Return the [X, Y] coordinate for the center point of the cell that contains the specified text.  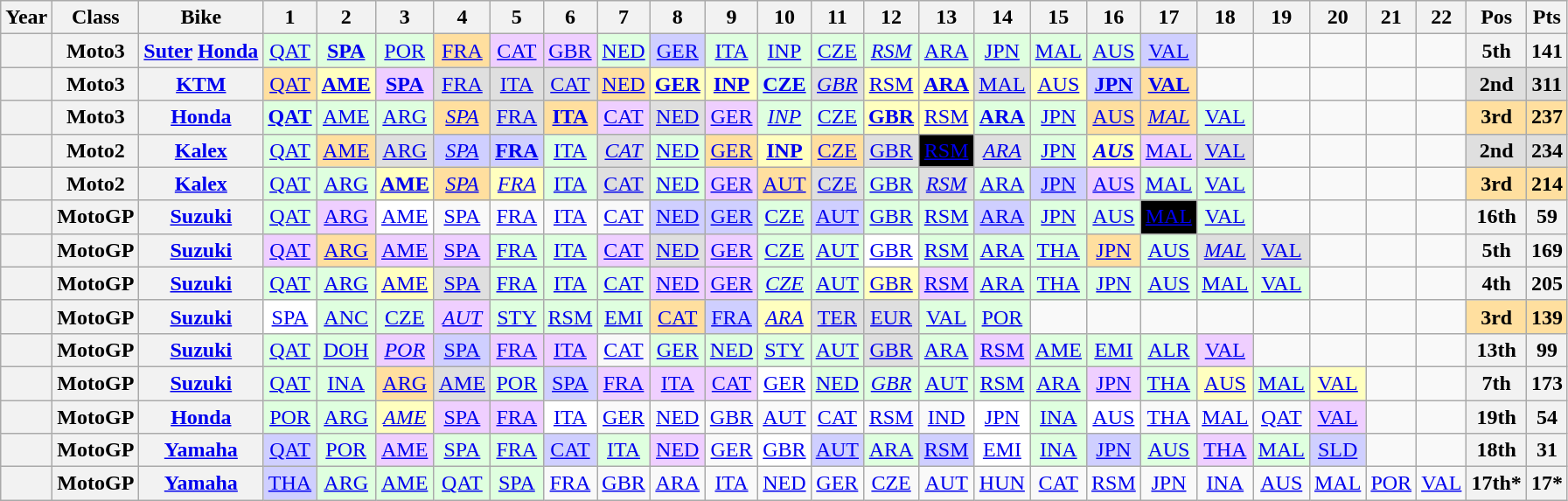
Suter Honda [201, 51]
17 [1168, 17]
DOH [346, 350]
ALR [1168, 350]
13th [1496, 350]
139 [1546, 317]
4 [462, 17]
11 [837, 17]
17* [1546, 484]
15 [1058, 17]
19th [1496, 417]
EUR [892, 317]
234 [1546, 150]
14 [1002, 17]
141 [1546, 51]
2 [346, 17]
214 [1546, 184]
5 [517, 17]
IND [946, 417]
59 [1546, 217]
Year [26, 17]
HUN [1002, 484]
Bike [201, 17]
311 [1546, 84]
4th [1496, 283]
20 [1337, 17]
TER [837, 317]
54 [1546, 417]
173 [1546, 383]
3 [404, 17]
22 [1441, 17]
7 [624, 17]
6 [570, 17]
31 [1546, 450]
Pos [1496, 17]
18th [1496, 450]
1 [290, 17]
ANC [346, 317]
19 [1281, 17]
9 [731, 17]
13 [946, 17]
18 [1225, 17]
16th [1496, 217]
99 [1546, 350]
KTM [201, 84]
17th* [1496, 484]
21 [1391, 17]
12 [892, 17]
SLD [1337, 450]
7th [1496, 383]
205 [1546, 283]
Class [96, 17]
Pts [1546, 17]
10 [784, 17]
16 [1113, 17]
169 [1546, 250]
237 [1546, 117]
8 [677, 17]
